Return [X, Y] of the center of cell containing provided text 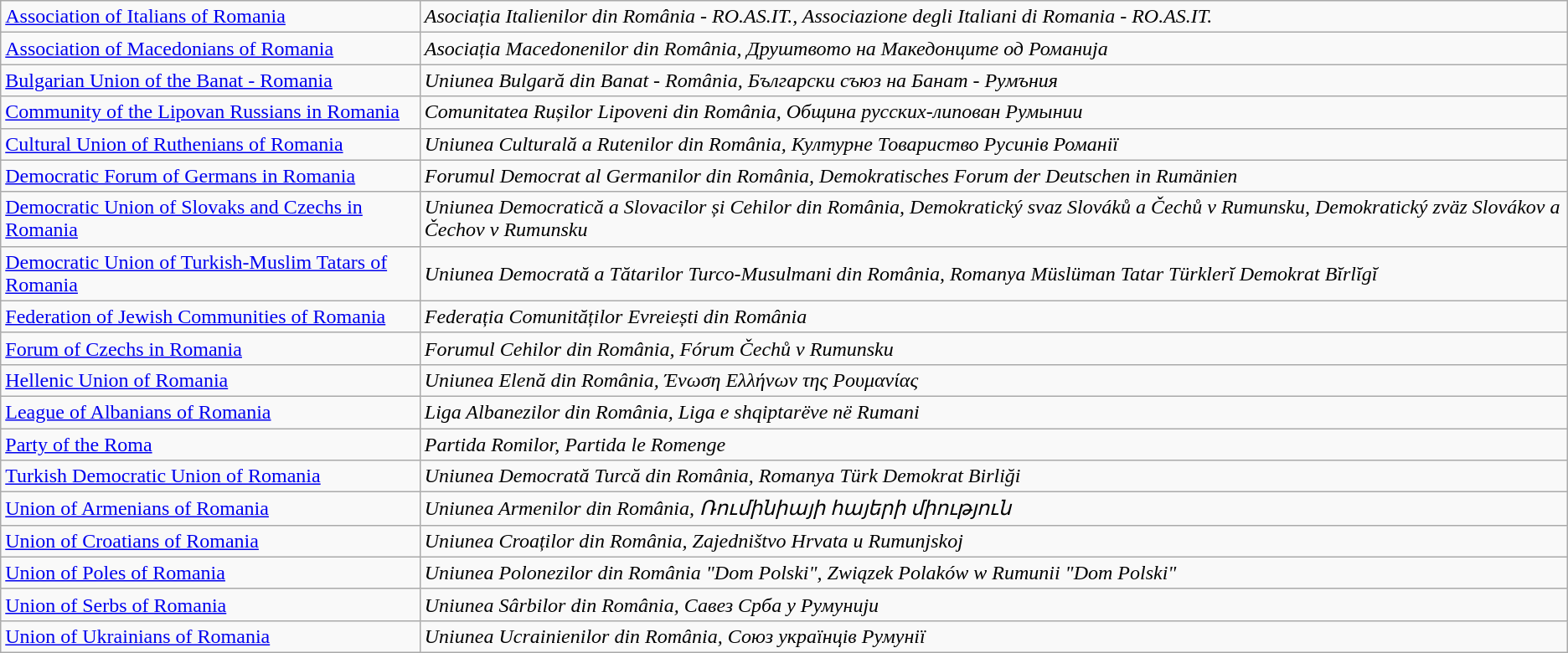
Uniunea Culturală a Rutenilor din România, Културне Товариство Русинів Романії [993, 144]
Union of Croatians of Romania [211, 541]
Association of Macedonians of Romania [211, 49]
Uniunea Democrată a Tătarilor Turco-Musulmani din România, Romanya Müslüman Tatar Türklerĭ Demokrat Bĭrlĭgĭ [993, 273]
Hellenic Union of Romania [211, 380]
Asociația Macedonenilor din România, Друштвото на Македонците од Романија [993, 49]
Federația Comunităților Evreiești din România [993, 316]
Forum of Czechs in Romania [211, 348]
Party of the Roma [211, 445]
Turkish Democratic Union of Romania [211, 476]
Uniunea Polonezilor din România "Dom Polski", Związek Polaków w Rumunii "Dom Polski" [993, 573]
Federation of Jewish Communities of Romania [211, 316]
Partida Romilor, Partida le Romenge [993, 445]
Uniunea Elenă din România, Ένωση Ελλήνων της Ρουμανίας [993, 380]
Comunitatea Rușilor Lipoveni din România, Община русских-липован Румынии [993, 112]
Cultural Union of Ruthenians of Romania [211, 144]
Uniunea Democratică a Slovacilor și Cehilor din România, Demokratický svaz Slováků a Čechů v Rumunsku, Demokratický zväz Slovákov a Čechov v Rumunsku [993, 219]
Liga Albanezilor din România, Liga e shqiptarëve në Rumani [993, 412]
Union of Armenians of Romania [211, 509]
Forumul Democrat al Germanilor din România, Demokratisches Forum der Deutschen in Rumänien [993, 176]
Democratic Forum of Germans in Romania [211, 176]
Democratic Union of Slovaks and Czechs in Romania [211, 219]
Forumul Cehilor din România, Fórum Čechů v Rumunsku [993, 348]
Union of Poles of Romania [211, 573]
Union of Ukrainians of Romania [211, 636]
Uniunea Armenilor din România, Ռումինիայի հայերի միություն [993, 509]
Union of Serbs of Romania [211, 604]
Uniunea Bulgară din Banat - România, Български съюз на Банат - Румъния [993, 80]
Bulgarian Union of the Banat - Romania [211, 80]
Community of the Lipovan Russians in Romania [211, 112]
League of Albanians of Romania [211, 412]
Uniunea Croaților din România, Zajedništvo Hrvata u Rumunjskoj [993, 541]
Uniunea Sârbilor din România, Савез Срба у Румунији [993, 604]
Uniunea Ucrainienilor din România, Союз українців Румунії [993, 636]
Association of Italians of Romania [211, 17]
Asociația Italienilor din România - RO.AS.IT., Associazione degli Italiani di Romania - RO.AS.IT. [993, 17]
Uniunea Democrată Turcă din România, Romanya Türk Demokrat Birliği [993, 476]
Democratic Union of Turkish-Muslim Tatars of Romania [211, 273]
